Identify which cell holds the provided text, then report its (X, Y) central coordinate. 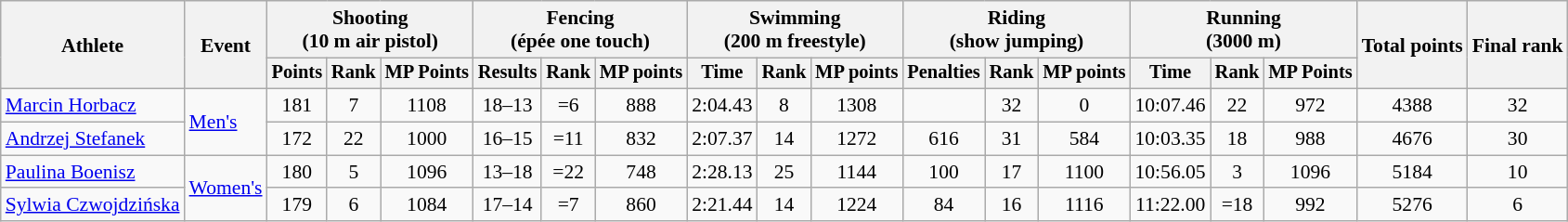
584 (1084, 139)
84 (943, 205)
Riding(show jumping) (1016, 30)
2:28.13 (722, 172)
860 (641, 205)
Men's (227, 123)
992 (1310, 205)
Athlete (93, 45)
Paulina Boenisz (93, 172)
Sylwia Czwojdzińska (93, 205)
2:07.37 (722, 139)
10:03.35 (1170, 139)
888 (641, 106)
3 (1238, 172)
Swimming(200 m freestyle) (795, 30)
18–13 (508, 106)
17 (1012, 172)
25 (784, 172)
Final rank (1518, 45)
Fencing(épée one touch) (580, 30)
Penalties (943, 73)
10:07.46 (1170, 106)
988 (1310, 139)
0 (1084, 106)
Women's (227, 188)
5184 (1413, 172)
181 (297, 106)
=11 (568, 139)
Results (508, 73)
=18 (1238, 205)
Points (297, 73)
4676 (1413, 139)
616 (943, 139)
100 (943, 172)
972 (1310, 106)
5276 (1413, 205)
13–18 (508, 172)
180 (297, 172)
30 (1518, 139)
16 (1012, 205)
=22 (568, 172)
179 (297, 205)
2:04.43 (722, 106)
1144 (856, 172)
Marcin Horbacz (93, 106)
1116 (1084, 205)
1108 (427, 106)
Andrzej Stefanek (93, 139)
1224 (856, 205)
5 (354, 172)
10 (1518, 172)
1084 (427, 205)
832 (641, 139)
7 (354, 106)
2:21.44 (722, 205)
1272 (856, 139)
11:22.00 (1170, 205)
Total points (1413, 45)
=6 (568, 106)
8 (784, 106)
1100 (1084, 172)
1308 (856, 106)
Running(3000 m) (1243, 30)
18 (1238, 139)
1000 (427, 139)
17–14 (508, 205)
=7 (568, 205)
16–15 (508, 139)
31 (1012, 139)
172 (297, 139)
748 (641, 172)
10:56.05 (1170, 172)
Event (227, 45)
4388 (1413, 106)
Shooting(10 m air pistol) (370, 30)
